Pinpoint the cell where the given text exists, returning its (x, y) midpoint coordinate. 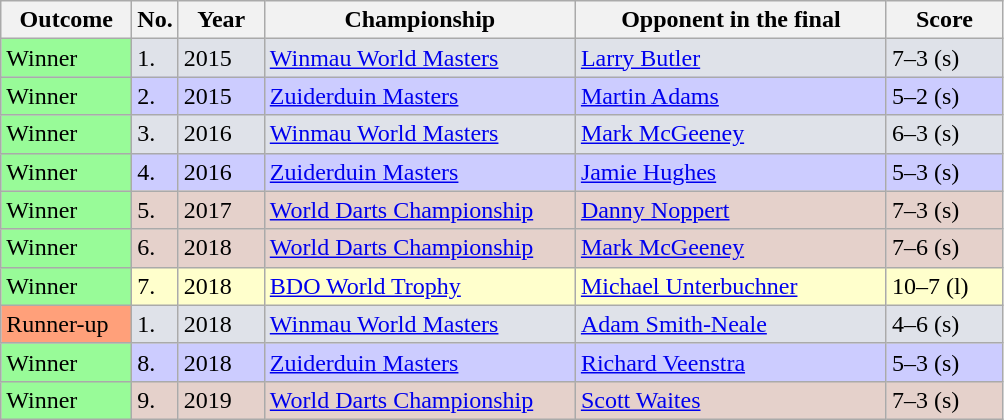
BDO World Trophy (420, 286)
7–6 (s) (944, 248)
2. (155, 96)
9. (155, 400)
Year (221, 20)
Michael Unterbuchner (730, 286)
2017 (221, 210)
Jamie Hughes (730, 172)
No. (155, 20)
Runner-up (66, 324)
Martin Adams (730, 96)
Scott Waites (730, 400)
Adam Smith-Neale (730, 324)
4. (155, 172)
5. (155, 210)
5–2 (s) (944, 96)
Championship (420, 20)
8. (155, 362)
6. (155, 248)
6–3 (s) (944, 134)
Score (944, 20)
Danny Noppert (730, 210)
7. (155, 286)
Richard Veenstra (730, 362)
Larry Butler (730, 58)
4–6 (s) (944, 324)
2019 (221, 400)
3. (155, 134)
Opponent in the final (730, 20)
10–7 (l) (944, 286)
Outcome (66, 20)
